Determine the [X, Y] coordinate at the center of the cell enclosing the given text.  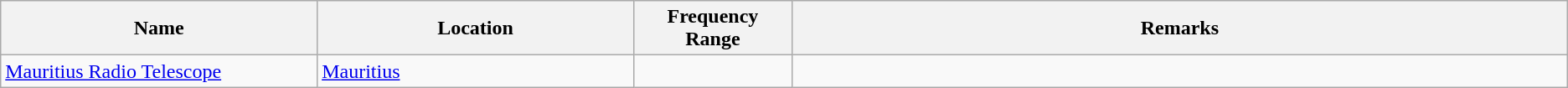
Remarks [1179, 28]
Location [476, 28]
Mauritius [476, 71]
Name [159, 28]
Mauritius Radio Telescope [159, 71]
Frequency Range [712, 28]
